Find where the given text appears and provide that cell's center as [x, y] coordinate. 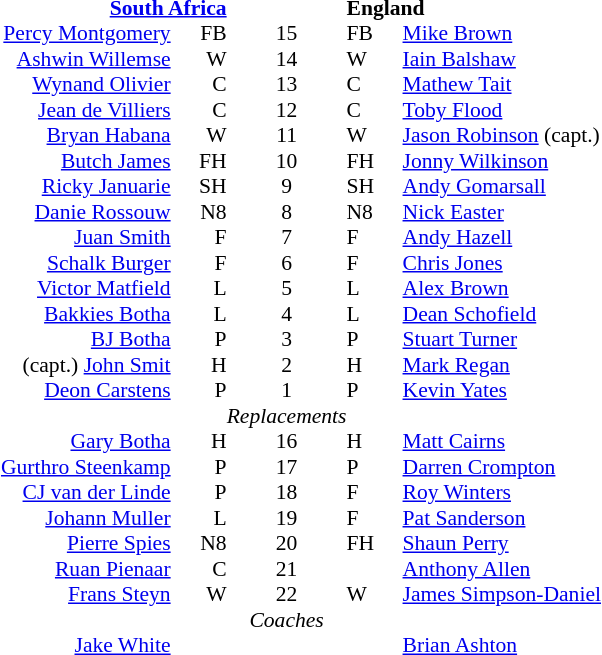
20 [287, 543]
4 [287, 314]
14 [287, 59]
5 [287, 289]
11 [287, 135]
15 [287, 33]
Replacements [287, 416]
13 [287, 85]
2 [287, 365]
22 [287, 595]
10 [287, 161]
9 [287, 187]
19 [287, 518]
18 [287, 493]
12 [287, 110]
8 [287, 212]
1 [287, 391]
Coaches [287, 620]
3 [287, 339]
7 [287, 237]
16 [287, 441]
21 [287, 569]
17 [287, 467]
6 [287, 263]
